Detect which cell encompasses the target text, then output its (x, y) center coordinate. 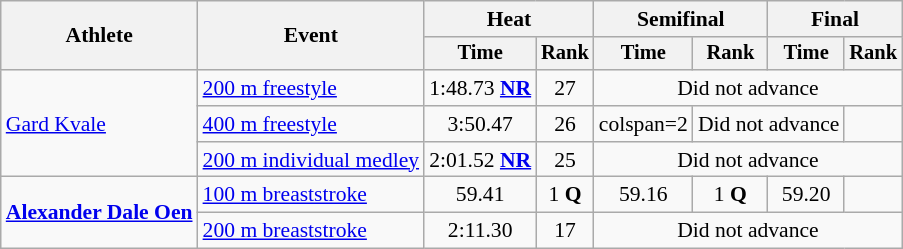
Alexander Dale Oen (100, 212)
Semifinal (681, 19)
400 m freestyle (312, 124)
26 (565, 124)
17 (565, 231)
59.20 (806, 195)
1:48.73 NR (480, 88)
25 (565, 160)
Athlete (100, 36)
Event (312, 36)
59.16 (644, 195)
27 (565, 88)
200 m freestyle (312, 88)
200 m individual medley (312, 160)
Gard Kvale (100, 124)
Heat (509, 19)
colspan=2 (644, 124)
59.41 (480, 195)
Final (835, 19)
2:11.30 (480, 231)
100 m breaststroke (312, 195)
2:01.52 NR (480, 160)
3:50.47 (480, 124)
200 m breaststroke (312, 231)
